Locate the cell with the specified text and output its (X, Y) center coordinate. 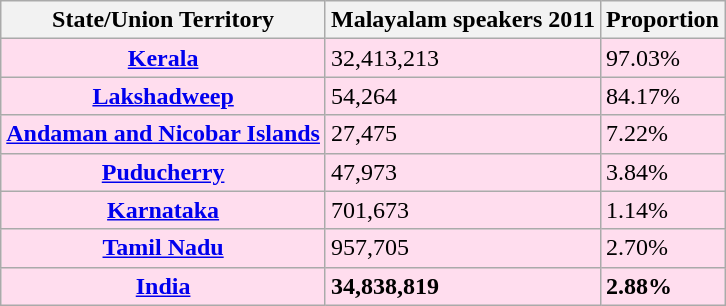
1.14% (663, 210)
27,475 (462, 134)
India (164, 286)
Andaman and Nicobar Islands (164, 134)
Puducherry (164, 172)
Tamil Nadu (164, 248)
Karnataka (164, 210)
Proportion (663, 20)
47,973 (462, 172)
54,264 (462, 96)
34,838,819 (462, 286)
Malayalam speakers 2011 (462, 20)
Lakshadweep (164, 96)
3.84% (663, 172)
701,673 (462, 210)
97.03% (663, 58)
2.70% (663, 248)
State/Union Territory (164, 20)
2.88% (663, 286)
957,705 (462, 248)
32,413,213 (462, 58)
84.17% (663, 96)
7.22% (663, 134)
Kerala (164, 58)
